Output the (X, Y) coordinate of the center of the cell containing the given text.  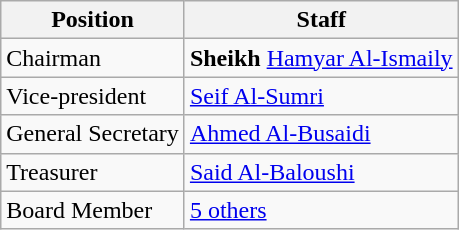
5 others (321, 210)
Chairman (93, 58)
Seif Al-Sumri (321, 96)
Board Member (93, 210)
Position (93, 20)
Said Al-Baloushi (321, 172)
Sheikh Hamyar Al-Ismaily (321, 58)
General Secretary (93, 134)
Ahmed Al-Busaidi (321, 134)
Vice-president (93, 96)
Treasurer (93, 172)
Staff (321, 20)
